Output the [X, Y] coordinate of the center of the cell containing the given text.  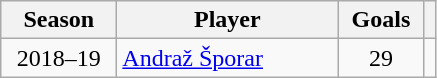
Season [59, 20]
29 [381, 58]
Player [228, 20]
Goals [381, 20]
2018–19 [59, 58]
Andraž Šporar [228, 58]
